From the cell containing the given text, extract its center point as [X, Y] coordinate. 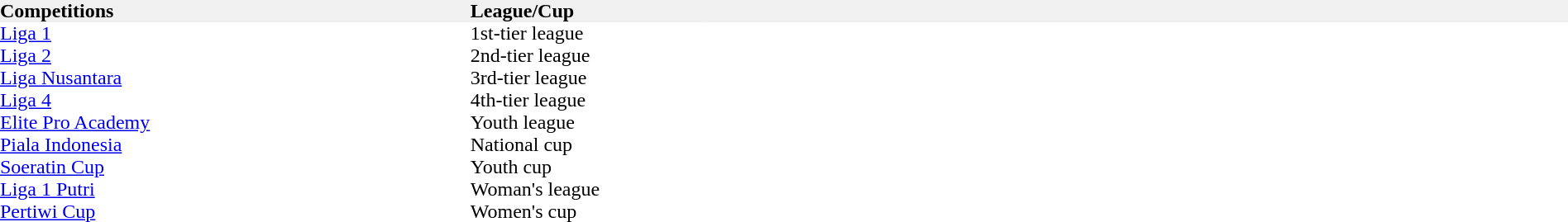
Liga 2 [235, 56]
Elite Pro Academy [235, 122]
National cup [588, 145]
Woman's league [588, 190]
1st-tier league [588, 33]
Liga 4 [235, 101]
Liga Nusantara [235, 78]
Competitions [235, 12]
Liga 1 [235, 33]
4th-tier league [588, 101]
Youth league [588, 122]
League/Cup [588, 12]
Liga 1 Putri [235, 190]
Piala Indonesia [235, 145]
3rd-tier league [588, 78]
2nd-tier league [588, 56]
Youth cup [588, 167]
Soeratin Cup [235, 167]
